Output the [X, Y] coordinate of the center of the cell containing the given text.  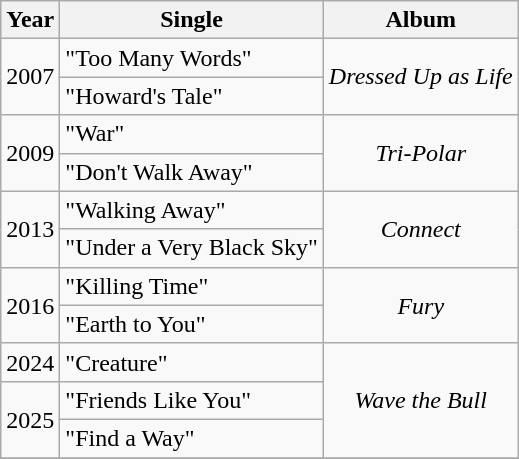
"Don't Walk Away" [192, 172]
2025 [30, 419]
"Under a Very Black Sky" [192, 248]
2024 [30, 362]
"Creature" [192, 362]
"Walking Away" [192, 210]
2009 [30, 153]
"Killing Time" [192, 286]
2013 [30, 229]
"Too Many Words" [192, 58]
Wave the Bull [420, 400]
2007 [30, 77]
"Find a Way" [192, 438]
Connect [420, 229]
Album [420, 20]
Single [192, 20]
"War" [192, 134]
"Howard's Tale" [192, 96]
2016 [30, 305]
Fury [420, 305]
Dressed Up as Life [420, 77]
Year [30, 20]
"Earth to You" [192, 324]
"Friends Like You" [192, 400]
Tri-Polar [420, 153]
